Find where the given text appears and provide that cell's center as [x, y] coordinate. 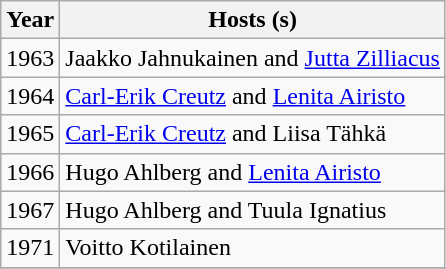
1964 [30, 96]
Hugo Ahlberg and Lenita Airisto [253, 172]
1967 [30, 210]
1971 [30, 248]
Year [30, 20]
Hosts (s) [253, 20]
1963 [30, 58]
Jaakko Jahnukainen and Jutta Zilliacus [253, 58]
1965 [30, 134]
Carl-Erik Creutz and Liisa Tähkä [253, 134]
Hugo Ahlberg and Tuula Ignatius [253, 210]
Carl-Erik Creutz and Lenita Airisto [253, 96]
1966 [30, 172]
Voitto Kotilainen [253, 248]
